Search for the cell housing the specified text and yield its (x, y) center coordinate. 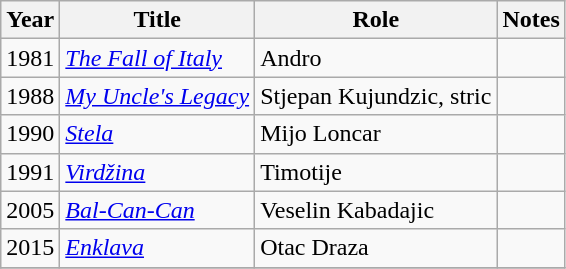
Title (158, 20)
Stela (158, 134)
Enklava (158, 248)
The Fall of Italy (158, 58)
My Uncle's Legacy (158, 96)
Timotije (376, 172)
Year (30, 20)
Role (376, 20)
Virdžina (158, 172)
Stjepan Kujundzic, stric (376, 96)
1981 (30, 58)
1991 (30, 172)
Mijo Loncar (376, 134)
1990 (30, 134)
Notes (531, 20)
2005 (30, 210)
Otac Draza (376, 248)
1988 (30, 96)
Veselin Kabadajic (376, 210)
Bal-Can-Can (158, 210)
2015 (30, 248)
Andro (376, 58)
